Search for the cell housing the specified text and yield its (X, Y) center coordinate. 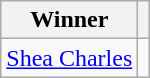
Shea Charles (70, 58)
Winner (70, 20)
